Determine the (x, y) coordinate at the center of the cell enclosing the given text.  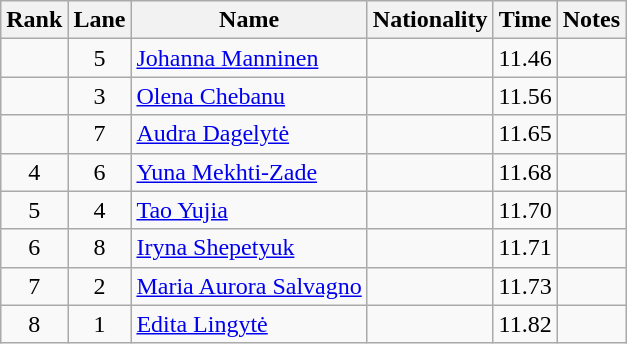
Yuna Mekhti-Zade (249, 172)
11.46 (525, 58)
Olena Chebanu (249, 96)
Edita Lingytė (249, 324)
Johanna Manninen (249, 58)
2 (100, 286)
11.73 (525, 286)
Tao Yujia (249, 210)
Time (525, 20)
Iryna Shepetyuk (249, 248)
1 (100, 324)
Audra Dagelytė (249, 134)
11.82 (525, 324)
Rank (34, 20)
Lane (100, 20)
11.56 (525, 96)
Notes (591, 20)
11.65 (525, 134)
Name (249, 20)
11.68 (525, 172)
11.71 (525, 248)
Maria Aurora Salvagno (249, 286)
3 (100, 96)
Nationality (430, 20)
11.70 (525, 210)
